Extract the (x, y) coordinate from the center of the cell holding the provided text.  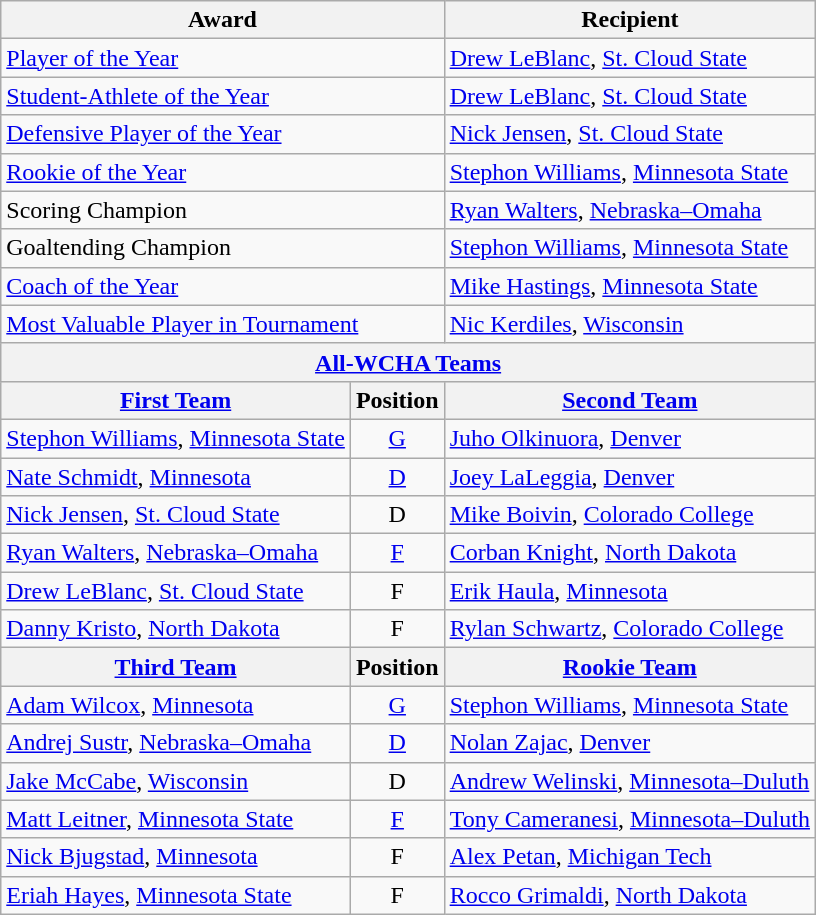
Juho Olkinuora, Denver (630, 438)
Tony Cameranesi, Minnesota–Duluth (630, 819)
Danny Kristo, North Dakota (176, 629)
Eriah Hayes, Minnesota State (176, 895)
Recipient (630, 20)
Defensive Player of the Year (222, 134)
Corban Knight, North Dakota (630, 553)
Nolan Zajac, Denver (630, 743)
Matt Leitner, Minnesota State (176, 819)
First Team (176, 400)
Coach of the Year (222, 286)
Mike Hastings, Minnesota State (630, 286)
Nic Kerdiles, Wisconsin (630, 324)
Player of the Year (222, 58)
Rookie Team (630, 667)
All-WCHA Teams (408, 362)
Rookie of the Year (222, 172)
Jake McCabe, Wisconsin (176, 781)
Goaltending Champion (222, 248)
Alex Petan, Michigan Tech (630, 857)
Andrej Sustr, Nebraska–Omaha (176, 743)
Student-Athlete of the Year (222, 96)
Mike Boivin, Colorado College (630, 515)
Rylan Schwartz, Colorado College (630, 629)
Award (222, 20)
Joey LaLeggia, Denver (630, 477)
Most Valuable Player in Tournament (222, 324)
Third Team (176, 667)
Erik Haula, Minnesota (630, 591)
Andrew Welinski, Minnesota–Duluth (630, 781)
Scoring Champion (222, 210)
Nick Bjugstad, Minnesota (176, 857)
Adam Wilcox, Minnesota (176, 705)
Rocco Grimaldi, North Dakota (630, 895)
Nate Schmidt, Minnesota (176, 477)
Second Team (630, 400)
